Identify which cell holds the provided text, then report its (x, y) central coordinate. 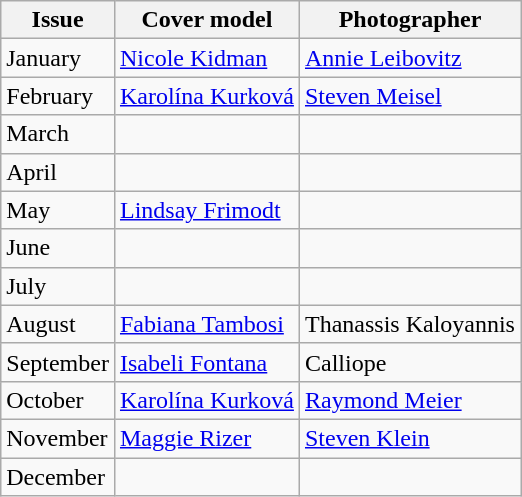
January (58, 58)
August (58, 324)
Thanassis Kaloyannis (410, 324)
March (58, 134)
Calliope (410, 362)
June (58, 248)
July (58, 286)
Lindsay Frimodt (206, 210)
Annie Leibovitz (410, 58)
September (58, 362)
Cover model (206, 20)
February (58, 96)
April (58, 172)
November (58, 438)
Isabeli Fontana (206, 362)
Steven Klein (410, 438)
Maggie Rizer (206, 438)
Steven Meisel (410, 96)
Fabiana Tambosi (206, 324)
Photographer (410, 20)
May (58, 210)
Issue (58, 20)
Nicole Kidman (206, 58)
December (58, 477)
Raymond Meier (410, 400)
October (58, 400)
